Extract the [X, Y] coordinate from the center of the cell holding the provided text.  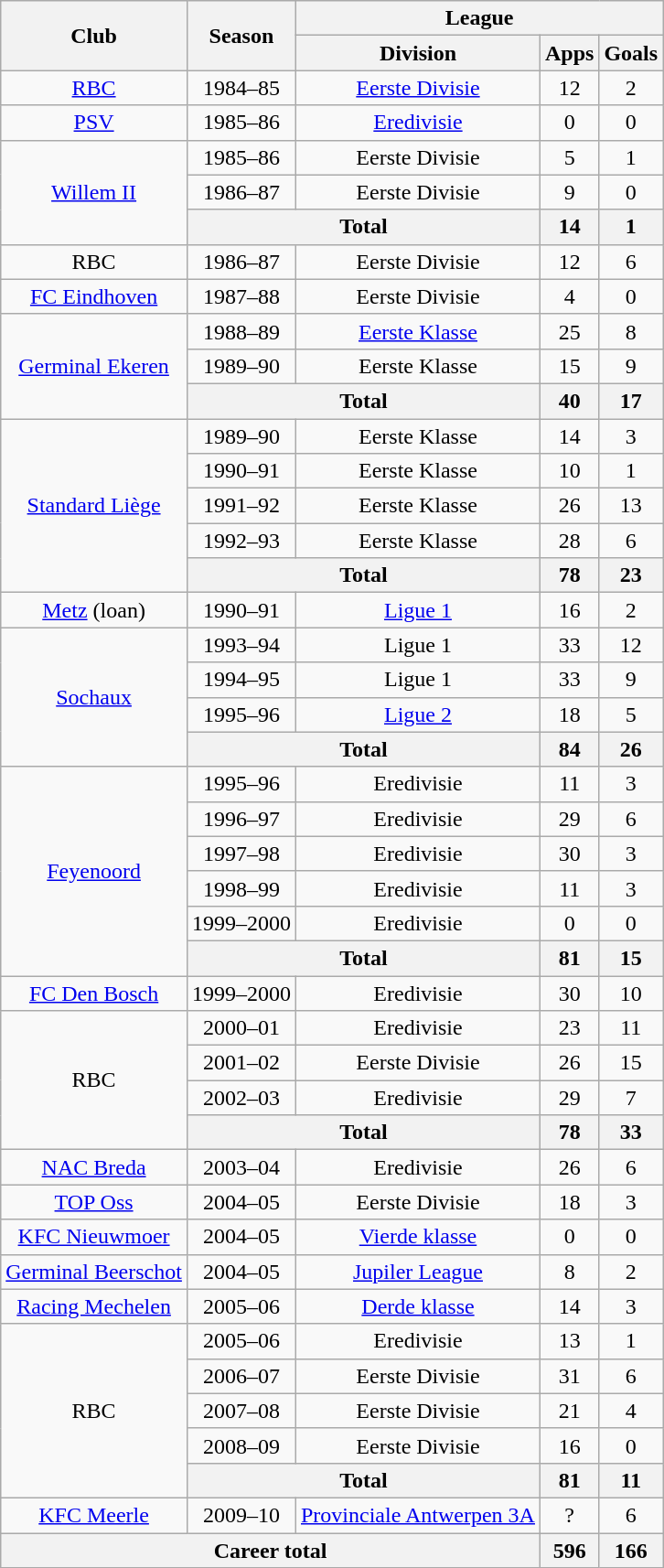
Willem II [94, 192]
7 [631, 1098]
NAC Breda [94, 1167]
2006–07 [241, 1376]
Sochaux [94, 697]
40 [569, 401]
1996–97 [241, 819]
Germinal Beerschot [94, 1272]
84 [569, 749]
Career total [271, 1551]
Goals [631, 53]
Standard Liège [94, 506]
166 [631, 1551]
1992–93 [241, 541]
Germinal Ekeren [94, 366]
21 [569, 1411]
FC Den Bosch [94, 993]
31 [569, 1376]
1998–99 [241, 888]
1984–85 [241, 88]
25 [569, 331]
KFC Nieuwmoer [94, 1237]
Feyenoord [94, 871]
28 [569, 541]
League [479, 18]
Division [417, 53]
17 [631, 401]
1987–88 [241, 296]
1991–92 [241, 506]
Season [241, 36]
1988–89 [241, 331]
2003–04 [241, 1167]
KFC Meerle [94, 1515]
2008–09 [241, 1445]
? [569, 1515]
2007–08 [241, 1411]
Ligue 2 [417, 714]
2002–03 [241, 1098]
1993–94 [241, 645]
FC Eindhoven [94, 296]
2001–02 [241, 1063]
Racing Mechelen [94, 1306]
1994–95 [241, 680]
Jupiler League [417, 1272]
Apps [569, 53]
2000–01 [241, 1028]
2009–10 [241, 1515]
Club [94, 36]
TOP Oss [94, 1202]
PSV [94, 123]
Provinciale Antwerpen 3A [417, 1515]
Derde klasse [417, 1306]
1997–98 [241, 854]
Metz (loan) [94, 610]
Vierde klasse [417, 1237]
596 [569, 1551]
